Output the (X, Y) coordinate of the center of the cell containing the given text.  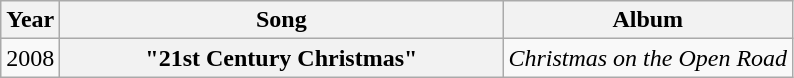
Year (30, 20)
Christmas on the Open Road (648, 58)
Album (648, 20)
"21st Century Christmas" (282, 58)
2008 (30, 58)
Song (282, 20)
